Locate the cell with the specified text and output its [X, Y] center coordinate. 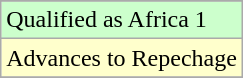
Advances to Repechage [122, 58]
Qualified as Africa 1 [122, 20]
